Output the [x, y] coordinate of the center of the cell containing the given text.  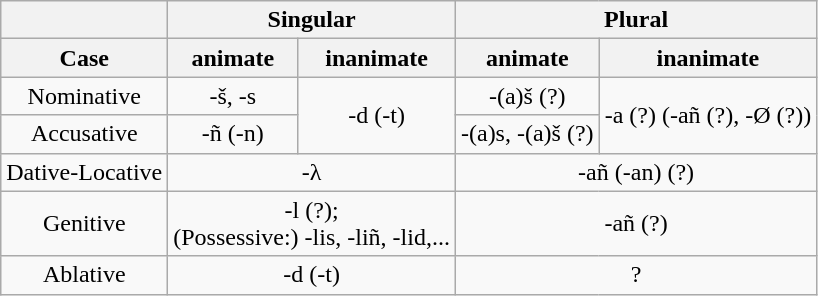
Singular [312, 20]
-ñ (-n) [233, 134]
? [636, 275]
Ablative [84, 275]
Plural [636, 20]
-añ (?) [636, 224]
-l (?);(Possessive:) -lis, -liñ, -lid,... [312, 224]
-λ [312, 172]
-(a)š (?) [527, 96]
-(a)s, -(a)š (?) [527, 134]
-š, -s [233, 96]
Dative-Locative [84, 172]
-añ (-an) (?) [636, 172]
Accusative [84, 134]
Case [84, 58]
-a (?) (-añ (?), -Ø (?)) [708, 115]
Nominative [84, 96]
Genitive [84, 224]
